Search for the cell housing the specified text and yield its (X, Y) center coordinate. 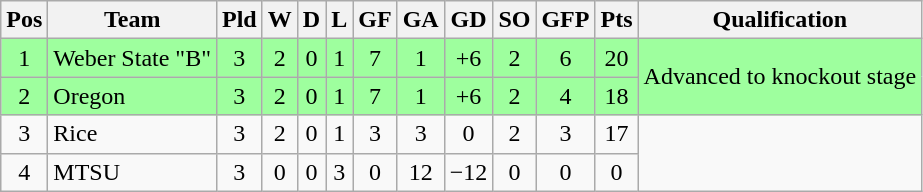
GF (375, 20)
Weber State "B" (132, 58)
Team (132, 20)
Oregon (132, 96)
MTSU (132, 172)
GFP (566, 20)
Pld (239, 20)
D (311, 20)
Rice (132, 134)
−12 (468, 172)
Advanced to knockout stage (780, 77)
W (280, 20)
GA (420, 20)
SO (514, 20)
20 (616, 58)
GD (468, 20)
12 (420, 172)
L (340, 20)
17 (616, 134)
6 (566, 58)
Qualification (780, 20)
18 (616, 96)
Pts (616, 20)
Pos (24, 20)
